Return the [X, Y] coordinate for the center point of the cell that contains the specified text.  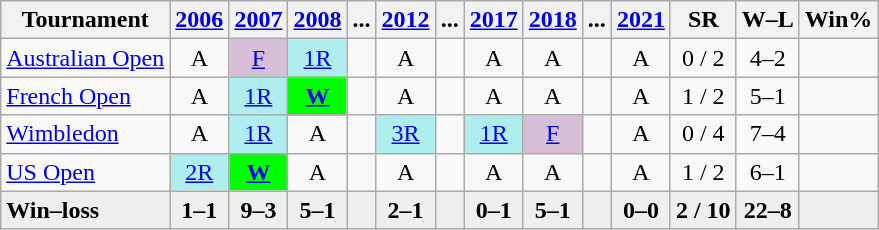
2017 [494, 20]
0–1 [494, 210]
2012 [406, 20]
US Open [86, 172]
Australian Open [86, 58]
1–1 [200, 210]
4–2 [768, 58]
2021 [640, 20]
2018 [552, 20]
0 / 4 [703, 134]
Wimbledon [86, 134]
2–1 [406, 210]
9–3 [258, 210]
SR [703, 20]
2006 [200, 20]
6–1 [768, 172]
2R [200, 172]
Win% [838, 20]
2007 [258, 20]
Tournament [86, 20]
0–0 [640, 210]
2008 [318, 20]
French Open [86, 96]
W–L [768, 20]
7–4 [768, 134]
2 / 10 [703, 210]
0 / 2 [703, 58]
3R [406, 134]
Win–loss [86, 210]
22–8 [768, 210]
